For the text-containing cell, return its midpoint in [X, Y] coordinate format. 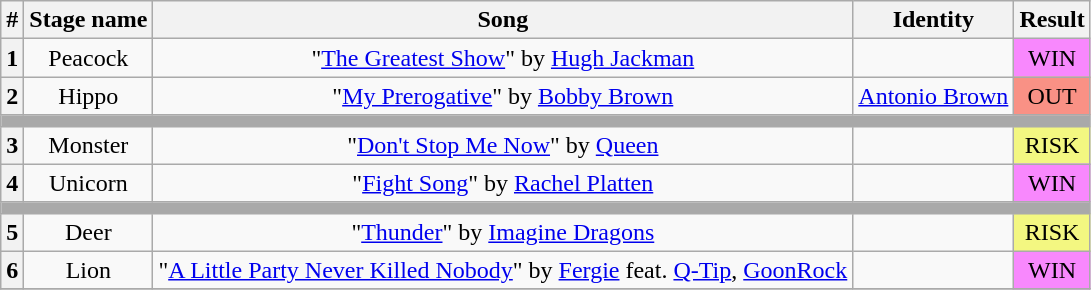
"A Little Party Never Killed Nobody" by Fergie feat. Q-Tip, GoonRock [503, 270]
Result [1052, 20]
5 [12, 232]
Lion [88, 270]
2 [12, 96]
"Fight Song" by Rachel Platten [503, 183]
"My Prerogative" by Bobby Brown [503, 96]
OUT [1052, 96]
# [12, 20]
"Don't Stop Me Now" by Queen [503, 145]
Song [503, 20]
4 [12, 183]
Deer [88, 232]
Peacock [88, 58]
3 [12, 145]
Identity [934, 20]
Unicorn [88, 183]
Hippo [88, 96]
Stage name [88, 20]
Antonio Brown [934, 96]
6 [12, 270]
"The Greatest Show" by Hugh Jackman [503, 58]
Monster [88, 145]
"Thunder" by Imagine Dragons [503, 232]
1 [12, 58]
